From the cell containing the given text, extract its center point as (x, y) coordinate. 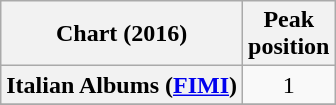
1 (289, 85)
Chart (2016) (122, 34)
Peakposition (289, 34)
Italian Albums (FIMI) (122, 85)
